Extract the (x, y) coordinate from the center of the cell holding the provided text.  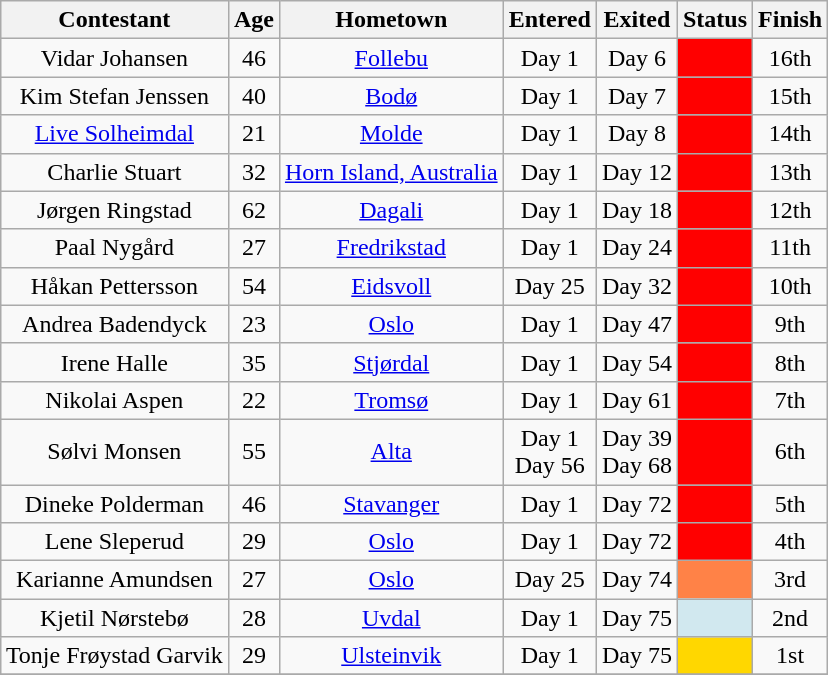
35 (254, 362)
Entered (550, 20)
Stjørdal (391, 362)
Status (714, 20)
14th (790, 134)
Stavanger (391, 503)
Fredrikstad (391, 248)
6th (790, 452)
Kim Stefan Jenssen (114, 96)
54 (254, 286)
Nikolai Aspen (114, 400)
Uvdal (391, 618)
16th (790, 58)
Day 54 (636, 362)
Irene Halle (114, 362)
5th (790, 503)
Charlie Stuart (114, 172)
15th (790, 96)
Tonje Frøystad Garvik (114, 656)
28 (254, 618)
55 (254, 452)
Contestant (114, 20)
Alta (391, 452)
Sølvi Monsen (114, 452)
Day 12 (636, 172)
8th (790, 362)
Vidar Johansen (114, 58)
Horn Island, Australia (391, 172)
Ulsteinvik (391, 656)
Day 47 (636, 324)
Day 1Day 56 (550, 452)
Day 7 (636, 96)
Finish (790, 20)
Karianne Amundsen (114, 580)
Håkan Pettersson (114, 286)
23 (254, 324)
Day 6 (636, 58)
Day 32 (636, 286)
2nd (790, 618)
Bodø (391, 96)
40 (254, 96)
Andrea Badendyck (114, 324)
10th (790, 286)
Hometown (391, 20)
Day 24 (636, 248)
7th (790, 400)
4th (790, 542)
Exited (636, 20)
3rd (790, 580)
Day 74 (636, 580)
Eidsvoll (391, 286)
62 (254, 210)
13th (790, 172)
Day 8 (636, 134)
11th (790, 248)
Dineke Polderman (114, 503)
12th (790, 210)
Follebu (391, 58)
9th (790, 324)
Day 61 (636, 400)
32 (254, 172)
Day 18 (636, 210)
Age (254, 20)
Paal Nygård (114, 248)
21 (254, 134)
Molde (391, 134)
Dagali (391, 210)
22 (254, 400)
Live Solheimdal (114, 134)
1st (790, 656)
Jørgen Ringstad (114, 210)
Tromsø (391, 400)
Day 39Day 68 (636, 452)
Kjetil Nørstebø (114, 618)
Lene Sleperud (114, 542)
